From the cell containing the given text, extract its center point as (X, Y) coordinate. 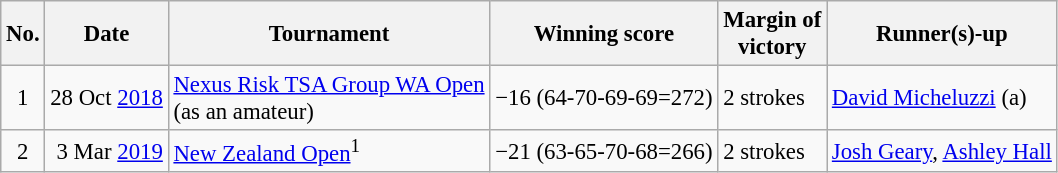
David Micheluzzi (a) (942, 98)
Josh Geary, Ashley Hall (942, 151)
28 Oct 2018 (106, 98)
No. (23, 34)
2 (23, 151)
Nexus Risk TSA Group WA Open(as an amateur) (329, 98)
Date (106, 34)
3 Mar 2019 (106, 151)
New Zealand Open1 (329, 151)
Winning score (604, 34)
−16 (64-70-69-69=272) (604, 98)
−21 (63-65-70-68=266) (604, 151)
1 (23, 98)
Margin ofvictory (772, 34)
Runner(s)-up (942, 34)
Tournament (329, 34)
